Extract the [x, y] coordinate from the center of the cell holding the provided text.  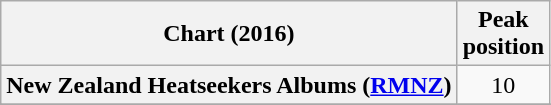
10 [503, 85]
Peakposition [503, 34]
Chart (2016) [229, 34]
New Zealand Heatseekers Albums (RMNZ) [229, 85]
